From the cell containing the given text, extract its center point as (x, y) coordinate. 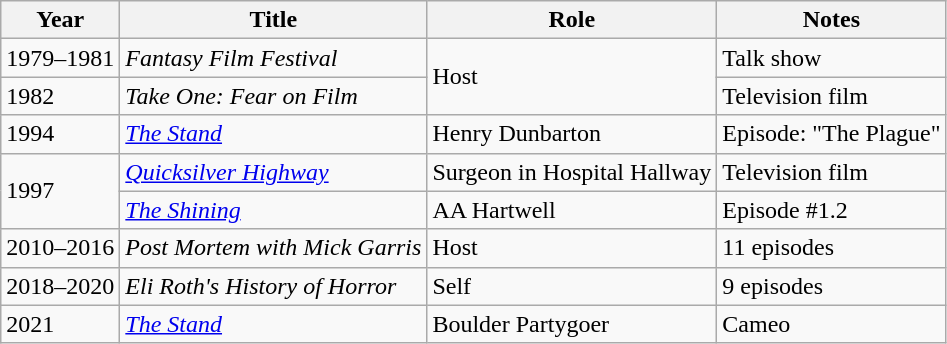
2021 (60, 324)
Episode #1.2 (832, 210)
Episode: "The Plague" (832, 134)
2010–2016 (60, 248)
Henry Dunbarton (572, 134)
1994 (60, 134)
11 episodes (832, 248)
Self (572, 286)
2018–2020 (60, 286)
Role (572, 20)
The Shining (274, 210)
Title (274, 20)
Eli Roth's History of Horror (274, 286)
Fantasy Film Festival (274, 58)
Talk show (832, 58)
1982 (60, 96)
Notes (832, 20)
Surgeon in Hospital Hallway (572, 172)
Take One: Fear on Film (274, 96)
AA Hartwell (572, 210)
1997 (60, 191)
Quicksilver Highway (274, 172)
Boulder Partygoer (572, 324)
Cameo (832, 324)
Post Mortem with Mick Garris (274, 248)
9 episodes (832, 286)
1979–1981 (60, 58)
Year (60, 20)
